Determine the [x, y] coordinate at the center of the cell enclosing the given text.  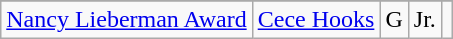
G [394, 20]
Jr. [424, 20]
Nancy Lieberman Award [126, 20]
Cece Hooks [316, 20]
